Locate the cell with the specified text and output its [x, y] center coordinate. 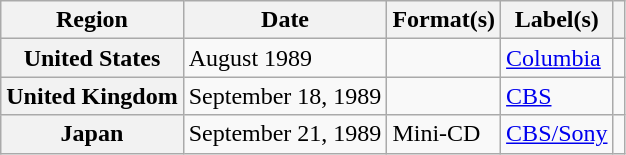
Mini-CD [444, 134]
August 1989 [285, 58]
Format(s) [444, 20]
United Kingdom [92, 96]
CBS/Sony [557, 134]
September 18, 1989 [285, 96]
September 21, 1989 [285, 134]
Columbia [557, 58]
Japan [92, 134]
Label(s) [557, 20]
United States [92, 58]
CBS [557, 96]
Date [285, 20]
Region [92, 20]
